Pinpoint the cell where the given text exists, returning its (x, y) midpoint coordinate. 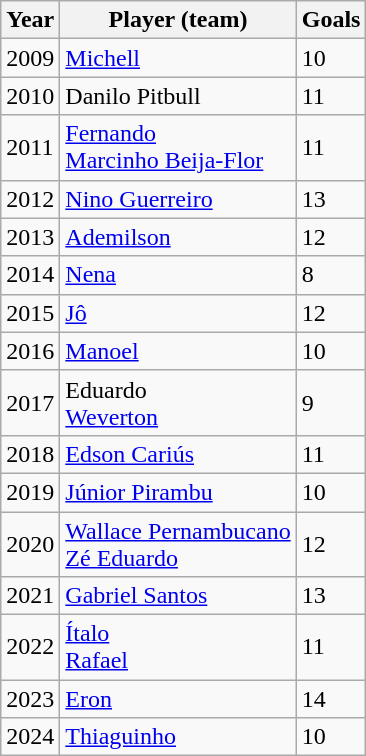
Manoel (178, 351)
2021 (30, 596)
9 (331, 402)
2015 (30, 313)
2020 (30, 544)
2019 (30, 492)
2009 (30, 58)
Ítalo Rafael (178, 648)
Goals (331, 20)
Fernando Marcinho Beija-Flor (178, 148)
Gabriel Santos (178, 596)
Thiaguinho (178, 737)
2013 (30, 237)
2014 (30, 275)
14 (331, 699)
2010 (30, 96)
Júnior Pirambu (178, 492)
2011 (30, 148)
Danilo Pitbull (178, 96)
Jô (178, 313)
Ademilson (178, 237)
2018 (30, 454)
Player (team) (178, 20)
2016 (30, 351)
2022 (30, 648)
Eduardo Weverton (178, 402)
Eron (178, 699)
Michell (178, 58)
8 (331, 275)
Wallace Pernambucano Zé Eduardo (178, 544)
2024 (30, 737)
Year (30, 20)
2023 (30, 699)
2012 (30, 199)
2017 (30, 402)
Nino Guerreiro (178, 199)
Edson Cariús (178, 454)
Nena (178, 275)
